Detect which cell encompasses the target text, then output its (X, Y) center coordinate. 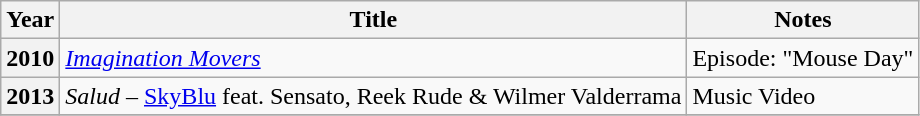
Imagination Movers (374, 58)
2010 (30, 58)
Music Video (803, 96)
Salud – SkyBlu feat. Sensato, Reek Rude & Wilmer Valderrama (374, 96)
Episode: "Mouse Day" (803, 58)
Title (374, 20)
Year (30, 20)
Notes (803, 20)
2013 (30, 96)
